Detect which cell encompasses the target text, then output its (X, Y) center coordinate. 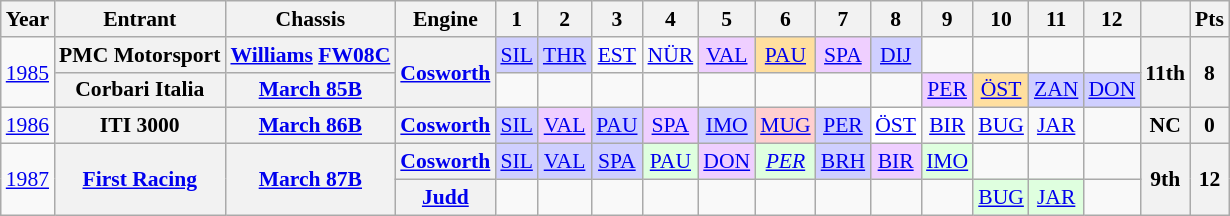
7 (844, 19)
Chassis (310, 19)
11th (1165, 72)
Pts (1210, 19)
0 (1210, 126)
1 (516, 19)
Judd (445, 197)
3 (616, 19)
EST (616, 55)
BRH (844, 162)
ITI 3000 (140, 126)
NÜR (671, 55)
THR (564, 55)
1985 (28, 72)
DIJ (896, 55)
9 (947, 19)
4 (671, 19)
March 87B (310, 180)
9th (1165, 180)
Year (28, 19)
PMC Motorsport (140, 55)
March 85B (310, 90)
1987 (28, 180)
Entrant (140, 19)
2 (564, 19)
Engine (445, 19)
Williams FW08C (310, 55)
6 (786, 19)
5 (726, 19)
10 (1001, 19)
ZAN (1056, 90)
First Racing (140, 180)
NC (1165, 126)
11 (1056, 19)
March 86B (310, 126)
1986 (28, 126)
MUG (786, 126)
Corbari Italia (140, 90)
